Locate the cell with the specified text and output its (X, Y) center coordinate. 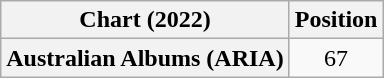
67 (336, 58)
Position (336, 20)
Chart (2022) (145, 20)
Australian Albums (ARIA) (145, 58)
